Find where the given text appears and provide that cell's center as [X, Y] coordinate. 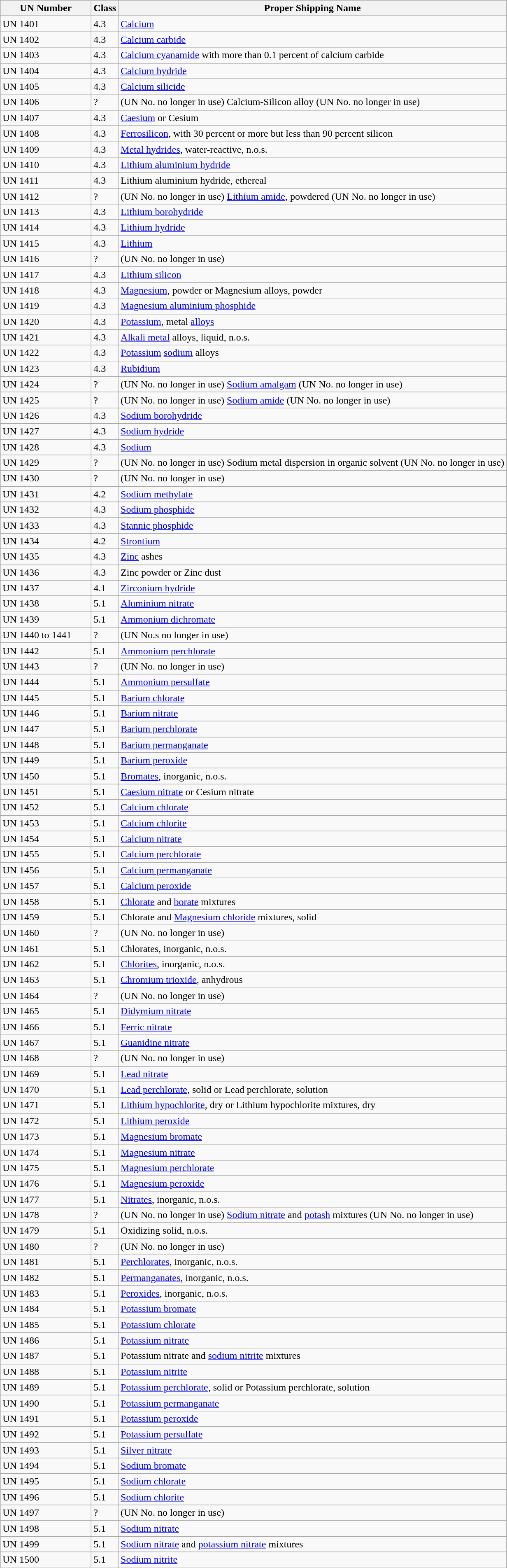
UN 1473 [46, 1136]
UN 1458 [46, 901]
UN 1475 [46, 1168]
UN 1493 [46, 1450]
UN 1414 [46, 228]
UN 1499 [46, 1544]
UN 1457 [46, 886]
(UN No. no longer in use) Sodium metal dispersion in organic solvent (UN No. no longer in use) [313, 463]
Ammonium perchlorate [313, 651]
(UN No. no longer in use) Sodium amide (UN No. no longer in use) [313, 400]
Zinc ashes [313, 557]
UN 1439 [46, 619]
UN 1478 [46, 1215]
UN 1455 [46, 854]
UN 1491 [46, 1419]
Sodium phosphide [313, 510]
Potassium peroxide [313, 1419]
UN 1482 [46, 1278]
UN 1465 [46, 1011]
UN 1468 [46, 1058]
UN 1452 [46, 807]
Strontium [313, 541]
UN 1421 [46, 337]
UN 1485 [46, 1325]
UN 1402 [46, 40]
UN 1435 [46, 557]
UN 1459 [46, 917]
Zinc powder or Zinc dust [313, 572]
Magnesium nitrate [313, 1152]
UN 1418 [46, 290]
UN 1405 [46, 86]
Chlorites, inorganic, n.o.s. [313, 964]
UN 1490 [46, 1403]
UN 1417 [46, 275]
Magnesium bromate [313, 1136]
UN 1456 [46, 870]
Magnesium, powder or Magnesium alloys, powder [313, 290]
UN 1423 [46, 369]
Ferrosilicon, with 30 percent or more but less than 90 percent silicon [313, 133]
UN 1463 [46, 980]
Calcium chlorate [313, 807]
UN 1433 [46, 525]
Lithium peroxide [313, 1121]
UN 1446 [46, 714]
UN 1429 [46, 463]
UN 1408 [46, 133]
Metal hydrides, water-reactive, n.o.s. [313, 149]
UN 1437 [46, 588]
Sodium chlorate [313, 1482]
UN 1438 [46, 604]
Calcium perchlorate [313, 854]
UN 1412 [46, 196]
Potassium bromate [313, 1309]
Barium chlorate [313, 698]
Potassium persulfate [313, 1434]
Barium peroxide [313, 761]
Stannic phosphide [313, 525]
UN 1483 [46, 1293]
Sodium chlorite [313, 1497]
UN 1430 [46, 478]
Calcium hydride [313, 71]
UN 1411 [46, 180]
UN 1461 [46, 948]
Class [105, 8]
Calcium [313, 24]
Barium permanganate [313, 745]
Calcium chlorite [313, 823]
UN 1401 [46, 24]
Potassium nitrate [313, 1340]
Silver nitrate [313, 1450]
UN 1422 [46, 353]
Barium nitrate [313, 714]
UN 1434 [46, 541]
Lead nitrate [313, 1074]
UN 1480 [46, 1246]
UN 1427 [46, 431]
Chlorate and borate mixtures [313, 901]
Permanganates, inorganic, n.o.s. [313, 1278]
Ammonium dichromate [313, 619]
UN 1500 [46, 1560]
Lithium [313, 243]
UN 1436 [46, 572]
UN 1474 [46, 1152]
Sodium methylate [313, 494]
UN 1407 [46, 118]
Chromium trioxide, anhydrous [313, 980]
UN 1498 [46, 1528]
Lithium borohydride [313, 212]
Magnesium aluminium phosphide [313, 306]
UN 1494 [46, 1466]
Lead perchlorate, solid or Lead perchlorate, solution [313, 1090]
Sodium borohydride [313, 415]
Alkali metal alloys, liquid, n.o.s. [313, 337]
4.1 [105, 588]
UN 1469 [46, 1074]
UN 1470 [46, 1090]
Calcium carbide [313, 40]
UN 1472 [46, 1121]
UN 1419 [46, 306]
UN 1488 [46, 1372]
UN 1476 [46, 1183]
UN 1467 [46, 1043]
UN 1496 [46, 1497]
UN 1497 [46, 1513]
Calcium permanganate [313, 870]
Potassium, metal alloys [313, 322]
(UN No. no longer in use) Sodium amalgam (UN No. no longer in use) [313, 384]
UN 1444 [46, 682]
Nitrates, inorganic, n.o.s. [313, 1199]
Caesium or Cesium [313, 118]
Potassium nitrate and sodium nitrite mixtures [313, 1356]
Potassium sodium alloys [313, 353]
UN 1409 [46, 149]
UN 1440 to 1441 [46, 635]
UN 1462 [46, 964]
UN 1424 [46, 384]
UN 1404 [46, 71]
Lithium silicon [313, 275]
UN 1426 [46, 415]
Sodium bromate [313, 1466]
UN 1487 [46, 1356]
Calcium peroxide [313, 886]
Potassium nitrite [313, 1372]
Ferric nitrate [313, 1027]
Ammonium persulfate [313, 682]
UN 1479 [46, 1231]
Lithium aluminium hydride, ethereal [313, 180]
UN 1460 [46, 933]
UN 1447 [46, 729]
Magnesium perchlorate [313, 1168]
Caesium nitrate or Cesium nitrate [313, 792]
UN 1403 [46, 55]
UN 1464 [46, 996]
Potassium chlorate [313, 1325]
Potassium permanganate [313, 1403]
Magnesium peroxide [313, 1183]
Lithium hydride [313, 228]
UN 1486 [46, 1340]
(UN No. no longer in use) Sodium nitrate and potash mixtures (UN No. no longer in use) [313, 1215]
Perchlorates, inorganic, n.o.s. [313, 1262]
Guanidine nitrate [313, 1043]
UN 1410 [46, 165]
UN 1445 [46, 698]
UN 1471 [46, 1105]
Aluminium nitrate [313, 604]
UN 1451 [46, 792]
Rubidium [313, 369]
(UN No.s no longer in use) [313, 635]
UN 1442 [46, 651]
UN 1420 [46, 322]
UN 1415 [46, 243]
Potassium perchlorate, solid or Potassium perchlorate, solution [313, 1387]
(UN No. no longer in use) Calcium-Silicon alloy (UN No. no longer in use) [313, 102]
Bromates, inorganic, n.o.s. [313, 776]
UN 1413 [46, 212]
Sodium nitrate and potassium nitrate mixtures [313, 1544]
UN 1495 [46, 1482]
Zirconium hydride [313, 588]
UN 1443 [46, 666]
UN 1466 [46, 1027]
UN 1449 [46, 761]
UN 1492 [46, 1434]
Sodium nitrite [313, 1560]
Peroxides, inorganic, n.o.s. [313, 1293]
Oxidizing solid, n.o.s. [313, 1231]
UN 1450 [46, 776]
UN 1484 [46, 1309]
Lithium hypochlorite, dry or Lithium hypochlorite mixtures, dry [313, 1105]
Chlorates, inorganic, n.o.s. [313, 948]
UN 1477 [46, 1199]
UN 1453 [46, 823]
Calcium cyanamide with more than 0.1 percent of calcium carbide [313, 55]
Sodium hydride [313, 431]
Proper Shipping Name [313, 8]
Barium perchlorate [313, 729]
UN 1431 [46, 494]
Lithium aluminium hydride [313, 165]
Sodium nitrate [313, 1528]
UN 1428 [46, 447]
Calcium silicide [313, 86]
Chlorate and Magnesium chloride mixtures, solid [313, 917]
UN 1454 [46, 839]
UN 1416 [46, 259]
UN 1425 [46, 400]
UN 1489 [46, 1387]
Didymium nitrate [313, 1011]
UN 1481 [46, 1262]
UN 1432 [46, 510]
Calcium nitrate [313, 839]
(UN No. no longer in use) Lithium amide, powdered (UN No. no longer in use) [313, 196]
UN 1406 [46, 102]
UN 1448 [46, 745]
Sodium [313, 447]
UN Number [46, 8]
